Locate the cell with the specified text and output its (X, Y) center coordinate. 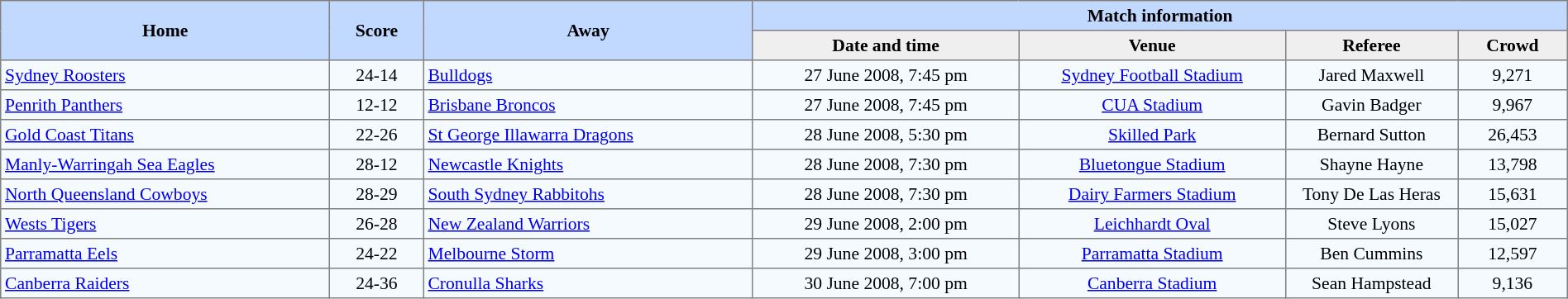
Venue (1152, 45)
Sean Hampstead (1371, 283)
28-12 (377, 164)
28-29 (377, 194)
Steve Lyons (1371, 224)
Bluetongue Stadium (1152, 164)
Melbourne Storm (588, 254)
Sydney Football Stadium (1152, 75)
Date and time (886, 45)
13,798 (1513, 164)
29 June 2008, 3:00 pm (886, 254)
Shayne Hayne (1371, 164)
St George Illawarra Dragons (588, 135)
Parramatta Eels (165, 254)
Sydney Roosters (165, 75)
Referee (1371, 45)
Gavin Badger (1371, 105)
Bulldogs (588, 75)
Canberra Stadium (1152, 283)
Crowd (1513, 45)
Bernard Sutton (1371, 135)
26,453 (1513, 135)
26-28 (377, 224)
9,271 (1513, 75)
28 June 2008, 5:30 pm (886, 135)
Gold Coast Titans (165, 135)
Skilled Park (1152, 135)
15,631 (1513, 194)
12,597 (1513, 254)
30 June 2008, 7:00 pm (886, 283)
New Zealand Warriors (588, 224)
South Sydney Rabbitohs (588, 194)
Cronulla Sharks (588, 283)
Match information (1159, 16)
CUA Stadium (1152, 105)
Home (165, 31)
12-12 (377, 105)
24-36 (377, 283)
Newcastle Knights (588, 164)
Away (588, 31)
Wests Tigers (165, 224)
9,136 (1513, 283)
24-22 (377, 254)
Dairy Farmers Stadium (1152, 194)
24-14 (377, 75)
Tony De Las Heras (1371, 194)
Ben Cummins (1371, 254)
Manly-Warringah Sea Eagles (165, 164)
Brisbane Broncos (588, 105)
29 June 2008, 2:00 pm (886, 224)
Score (377, 31)
North Queensland Cowboys (165, 194)
Canberra Raiders (165, 283)
Leichhardt Oval (1152, 224)
Penrith Panthers (165, 105)
9,967 (1513, 105)
15,027 (1513, 224)
Parramatta Stadium (1152, 254)
Jared Maxwell (1371, 75)
22-26 (377, 135)
